Determine the [X, Y] coordinate at the center of the cell enclosing the given text.  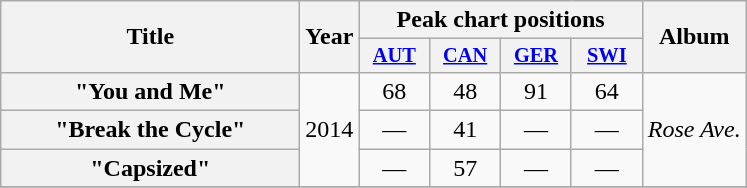
91 [536, 91]
"Break the Cycle" [150, 130]
"Capsized" [150, 168]
CAN [466, 56]
SWI [606, 56]
57 [466, 168]
Rose Ave. [694, 129]
AUT [394, 56]
Album [694, 37]
41 [466, 130]
Peak chart positions [500, 20]
2014 [330, 129]
Year [330, 37]
64 [606, 91]
Title [150, 37]
68 [394, 91]
GER [536, 56]
"You and Me" [150, 91]
48 [466, 91]
